Find where the given text appears and provide that cell's center as (X, Y) coordinate. 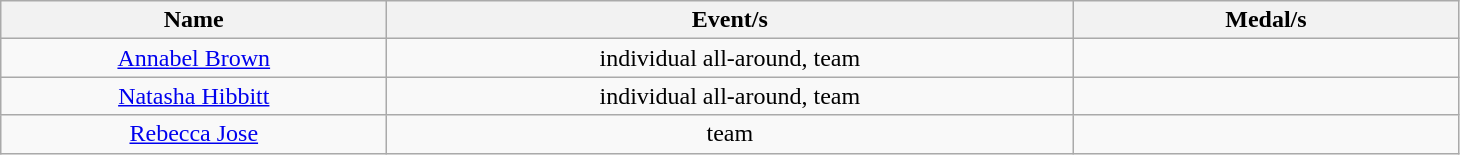
team (730, 134)
Event/s (730, 20)
Medal/s (1266, 20)
Name (194, 20)
Rebecca Jose (194, 134)
Annabel Brown (194, 58)
Natasha Hibbitt (194, 96)
